Extract the (X, Y) coordinate from the center of the cell holding the provided text.  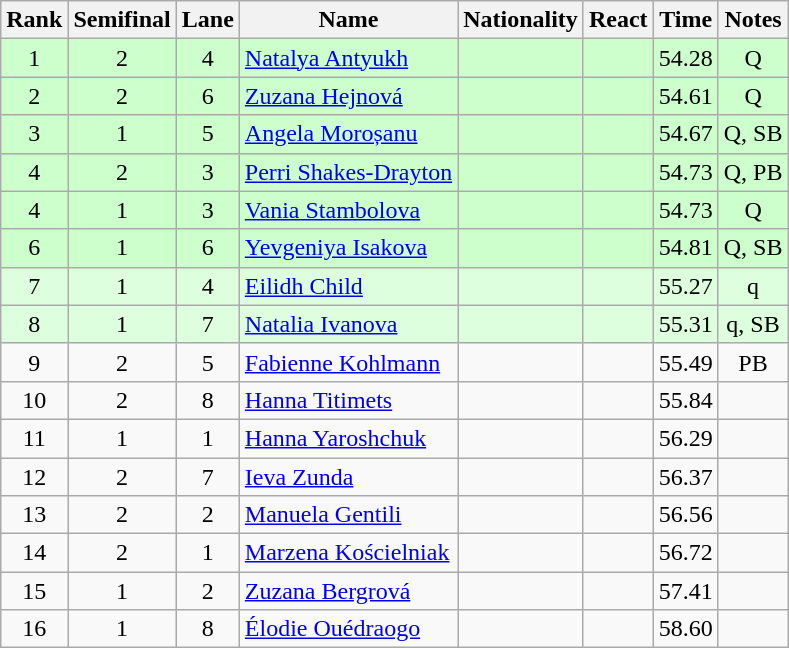
Time (686, 20)
q (753, 286)
Zuzana Bergrová (348, 591)
56.56 (686, 515)
Q, PB (753, 172)
Fabienne Kohlmann (348, 362)
PB (753, 362)
15 (34, 591)
Hanna Yaroshchuk (348, 438)
Name (348, 20)
54.61 (686, 96)
Rank (34, 20)
Perri Shakes-Drayton (348, 172)
56.37 (686, 477)
56.72 (686, 553)
Élodie Ouédraogo (348, 629)
Notes (753, 20)
Manuela Gentili (348, 515)
14 (34, 553)
Hanna Titimets (348, 400)
58.60 (686, 629)
Semifinal (122, 20)
React (618, 20)
Yevgeniya Isakova (348, 248)
57.41 (686, 591)
10 (34, 400)
16 (34, 629)
9 (34, 362)
54.28 (686, 58)
Vania Stambolova (348, 210)
Ieva Zunda (348, 477)
Natalya Antyukh (348, 58)
55.31 (686, 324)
55.84 (686, 400)
Natalia Ivanova (348, 324)
56.29 (686, 438)
Eilidh Child (348, 286)
12 (34, 477)
55.27 (686, 286)
q, SB (753, 324)
Nationality (521, 20)
54.67 (686, 134)
11 (34, 438)
55.49 (686, 362)
13 (34, 515)
54.81 (686, 248)
Lane (208, 20)
Angela Moroșanu (348, 134)
Marzena Kościelniak (348, 553)
Zuzana Hejnová (348, 96)
